Extract the [x, y] coordinate from the center of the cell holding the provided text.  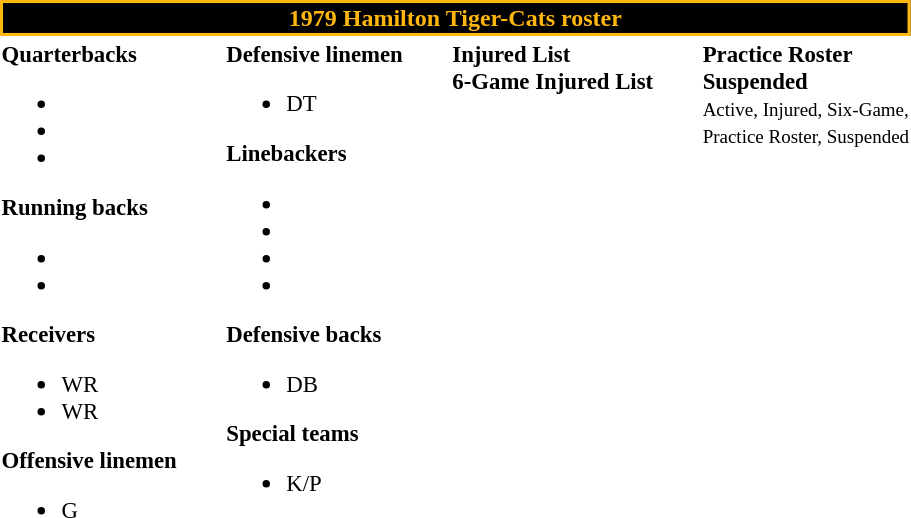
1979 Hamilton Tiger-Cats roster [456, 18]
